Identify which cell holds the provided text, then report its [X, Y] central coordinate. 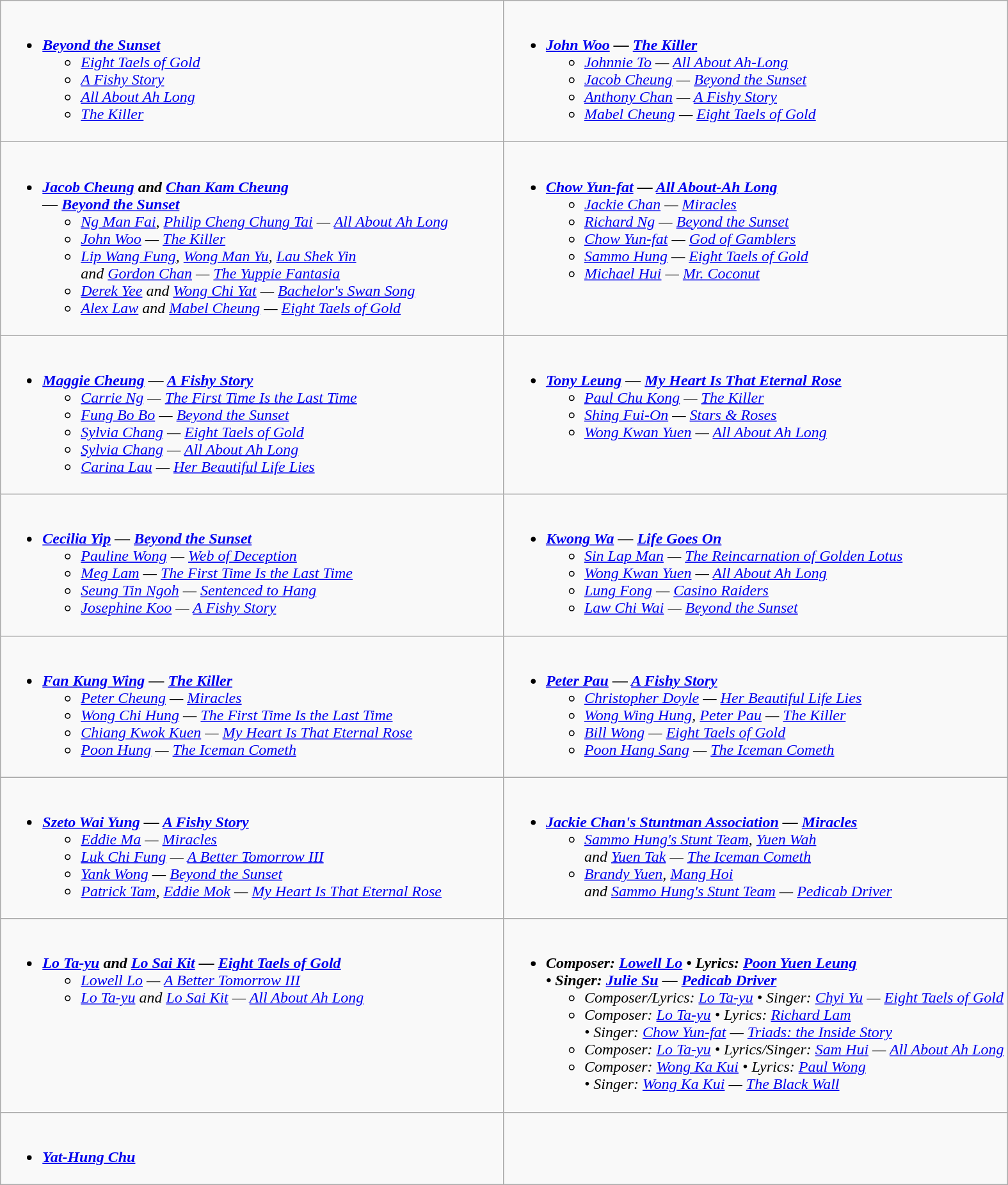
Tony Leung — My Heart Is That Eternal RosePaul Chu Kong — The KillerShing Fui-On — Stars & RosesWong Kwan Yuen — All About Ah Long [755, 415]
Yat-Hung Chu [252, 1149]
Beyond the SunsetEight Taels of GoldA Fishy StoryAll About Ah LongThe Killer [252, 72]
Lo Ta-yu and Lo Sai Kit — Eight Taels of GoldLowell Lo — A Better Tomorrow IIILo Ta-yu and Lo Sai Kit — All About Ah Long [252, 1015]
John Woo — The KillerJohnnie To — All About Ah-LongJacob Cheung — Beyond the SunsetAnthony Chan — A Fishy StoryMabel Cheung — Eight Taels of Gold [755, 72]
